Return (x, y) of the center of cell containing provided text 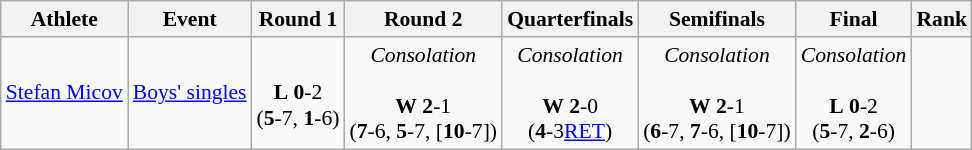
Rank (942, 19)
Athlete (64, 19)
Round 1 (298, 19)
ConsolationW 2-1 (6-7, 7-6, [10-7]) (717, 93)
Round 2 (423, 19)
ConsolationL 0-2 (5-7, 2-6) (854, 93)
ConsolationW 2-0 (4-3RET) (570, 93)
Boys' singles (190, 93)
ConsolationW 2-1 (7-6, 5-7, [10-7]) (423, 93)
Final (854, 19)
Quarterfinals (570, 19)
Semifinals (717, 19)
Event (190, 19)
L 0-2 (5-7, 1-6) (298, 93)
Stefan Micov (64, 93)
